Return [x, y] of the center of cell containing provided text 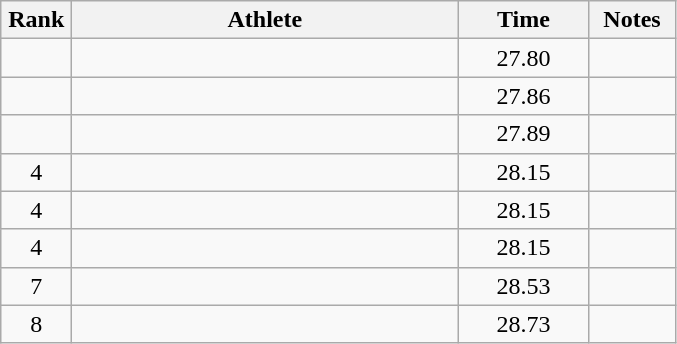
27.86 [524, 96]
27.80 [524, 58]
28.73 [524, 324]
7 [36, 286]
27.89 [524, 134]
Notes [632, 20]
Time [524, 20]
Athlete [265, 20]
28.53 [524, 286]
Rank [36, 20]
8 [36, 324]
